Provide the (x, y) coordinate of the cell's center where the given text is located.  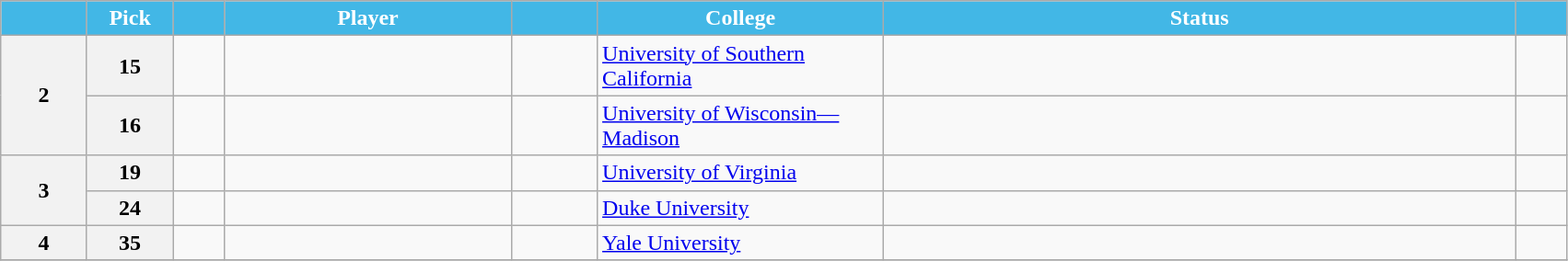
2 (44, 96)
Pick (130, 18)
Yale University (740, 243)
15 (130, 66)
University of Southern California (740, 66)
Player (368, 18)
19 (130, 173)
College (740, 18)
16 (130, 125)
Status (1200, 18)
35 (130, 243)
University of Wisconsin—Madison (740, 125)
24 (130, 208)
3 (44, 190)
4 (44, 243)
University of Virginia (740, 173)
Duke University (740, 208)
